Locate the cell with the specified text and output its (x, y) center coordinate. 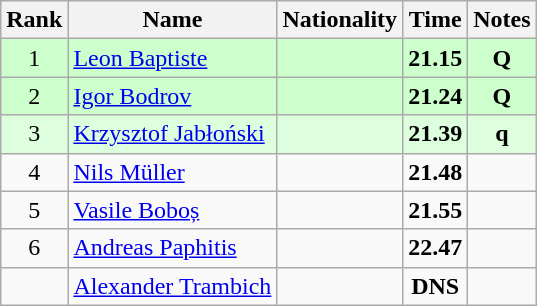
Igor Bodrov (172, 96)
4 (34, 172)
Andreas Paphitis (172, 248)
21.15 (436, 58)
6 (34, 248)
21.48 (436, 172)
Leon Baptiste (172, 58)
Nationality (340, 20)
q (502, 134)
Name (172, 20)
21.24 (436, 96)
21.39 (436, 134)
5 (34, 210)
Krzysztof Jabłoński (172, 134)
2 (34, 96)
DNS (436, 286)
Notes (502, 20)
3 (34, 134)
Vasile Boboș (172, 210)
22.47 (436, 248)
Alexander Trambich (172, 286)
Time (436, 20)
21.55 (436, 210)
Nils Müller (172, 172)
1 (34, 58)
Rank (34, 20)
